Locate the cell with the specified text and output its [x, y] center coordinate. 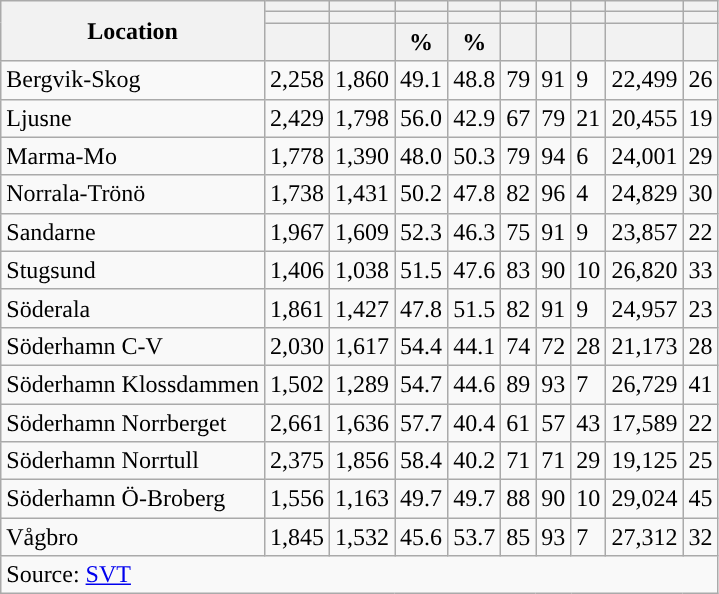
47.6 [474, 270]
45 [700, 499]
33 [700, 270]
54.4 [422, 346]
Ljusne [133, 118]
Stugsund [133, 270]
58.4 [422, 461]
24,001 [644, 156]
26,820 [644, 270]
19,125 [644, 461]
Söderala [133, 308]
94 [554, 156]
50.3 [474, 156]
42.9 [474, 118]
2,258 [296, 80]
52.3 [422, 232]
Sandarne [133, 232]
Source: SVT [360, 575]
Söderhamn Klossdammen [133, 384]
44.6 [474, 384]
6 [588, 156]
74 [518, 346]
43 [588, 423]
1,778 [296, 156]
24,957 [644, 308]
67 [518, 118]
75 [518, 232]
56.0 [422, 118]
17,589 [644, 423]
27,312 [644, 537]
1,845 [296, 537]
30 [700, 194]
57 [554, 423]
Söderhamn C-V [133, 346]
Söderhamn Norrberget [133, 423]
54.7 [422, 384]
45.6 [422, 537]
1,636 [362, 423]
29,024 [644, 499]
Marma-Mo [133, 156]
1,427 [362, 308]
19 [700, 118]
1,856 [362, 461]
1,860 [362, 80]
20,455 [644, 118]
41 [700, 384]
1,532 [362, 537]
1,502 [296, 384]
40.4 [474, 423]
1,617 [362, 346]
2,375 [296, 461]
72 [554, 346]
1,163 [362, 499]
49.1 [422, 80]
23 [700, 308]
96 [554, 194]
22,499 [644, 80]
1,038 [362, 270]
32 [700, 537]
46.3 [474, 232]
Söderhamn Norrtull [133, 461]
1,289 [362, 384]
40.2 [474, 461]
Bergvik-Skog [133, 80]
Söderhamn Ö-Broberg [133, 499]
23,857 [644, 232]
1,609 [362, 232]
2,429 [296, 118]
88 [518, 499]
Location [133, 31]
44.1 [474, 346]
1,431 [362, 194]
1,390 [362, 156]
1,556 [296, 499]
50.2 [422, 194]
89 [518, 384]
85 [518, 537]
48.0 [422, 156]
61 [518, 423]
26 [700, 80]
21,173 [644, 346]
21 [588, 118]
1,406 [296, 270]
1,798 [362, 118]
57.7 [422, 423]
Norrala-Trönö [133, 194]
53.7 [474, 537]
2,661 [296, 423]
25 [700, 461]
26,729 [644, 384]
1,861 [296, 308]
Vågbro [133, 537]
83 [518, 270]
2,030 [296, 346]
1,967 [296, 232]
1,738 [296, 194]
48.8 [474, 80]
4 [588, 194]
24,829 [644, 194]
